For the text-containing cell, return its midpoint in [x, y] coordinate format. 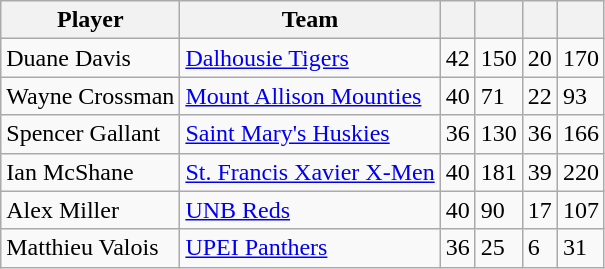
Mount Allison Mounties [310, 96]
22 [540, 96]
71 [498, 96]
25 [498, 248]
17 [540, 210]
Duane Davis [90, 58]
170 [580, 58]
107 [580, 210]
Dalhousie Tigers [310, 58]
UPEI Panthers [310, 248]
Wayne Crossman [90, 96]
181 [498, 172]
90 [498, 210]
42 [458, 58]
150 [498, 58]
166 [580, 134]
Player [90, 20]
Team [310, 20]
31 [580, 248]
UNB Reds [310, 210]
St. Francis Xavier X-Men [310, 172]
20 [540, 58]
93 [580, 96]
130 [498, 134]
Spencer Gallant [90, 134]
6 [540, 248]
Alex Miller [90, 210]
220 [580, 172]
Saint Mary's Huskies [310, 134]
39 [540, 172]
Matthieu Valois [90, 248]
Ian McShane [90, 172]
